Identify which cell holds the provided text, then report its [X, Y] central coordinate. 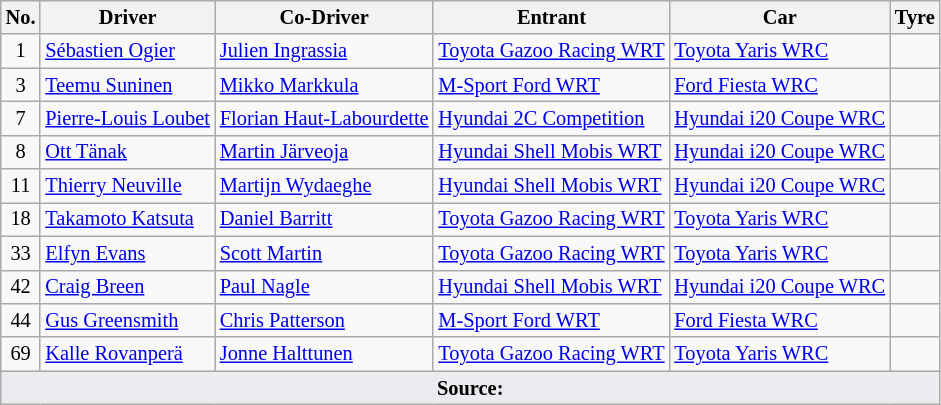
Entrant [551, 17]
44 [21, 320]
No. [21, 17]
1 [21, 51]
18 [21, 219]
Florian Haut-Labourdette [324, 118]
8 [21, 152]
Jonne Halttunen [324, 354]
Craig Breen [127, 287]
Driver [127, 17]
Co-Driver [324, 17]
Thierry Neuville [127, 186]
Scott Martin [324, 253]
7 [21, 118]
Hyundai 2C Competition [551, 118]
Kalle Rovanperä [127, 354]
Julien Ingrassia [324, 51]
Source: [470, 388]
Gus Greensmith [127, 320]
11 [21, 186]
Takamoto Katsuta [127, 219]
Daniel Barritt [324, 219]
Tyre [915, 17]
Martijn Wydaeghe [324, 186]
Teemu Suninen [127, 85]
Chris Patterson [324, 320]
3 [21, 85]
Paul Nagle [324, 287]
Ott Tänak [127, 152]
Sébastien Ogier [127, 51]
Pierre-Louis Loubet [127, 118]
69 [21, 354]
42 [21, 287]
33 [21, 253]
Martin Järveoja [324, 152]
Mikko Markkula [324, 85]
Car [780, 17]
Elfyn Evans [127, 253]
